Return the [X, Y] coordinate for the center point of the cell that contains the specified text.  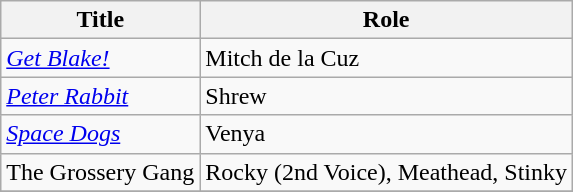
Venya [386, 134]
Title [100, 20]
Peter Rabbit [100, 96]
Shrew [386, 96]
Mitch de la Cuz [386, 58]
Space Dogs [100, 134]
Rocky (2nd Voice), Meathead, Stinky [386, 172]
Get Blake! [100, 58]
The Grossery Gang [100, 172]
Role [386, 20]
